Search for the cell housing the specified text and yield its (X, Y) center coordinate. 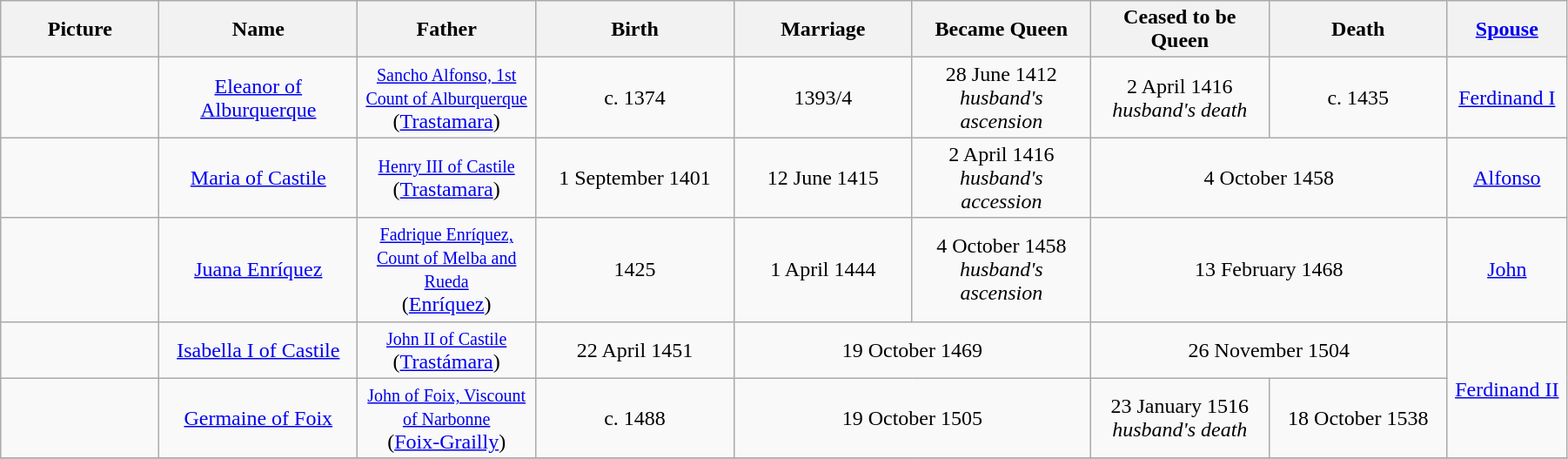
Eleanor of Alburquerque (258, 98)
c. 1374 (635, 98)
Fadrique Enríquez, Count of Melba and Rueda (Enríquez) (447, 270)
26 November 1504 (1269, 350)
Name (258, 30)
19 October 1469 (912, 350)
4 October 1458husband's ascension (1001, 270)
Alfonso (1507, 178)
2 April 1416husband's death (1180, 98)
23 January 1516husband's death (1180, 418)
1 April 1444 (823, 270)
28 June 1412husband's ascension (1001, 98)
Birth (635, 30)
Father (447, 30)
18 October 1538 (1357, 418)
Maria of Castile (258, 178)
Ferdinand I (1507, 98)
Isabella I of Castile (258, 350)
Death (1357, 30)
John II of Castile (Trastámara) (447, 350)
1425 (635, 270)
Juana Enríquez (258, 270)
John (1507, 270)
1 September 1401 (635, 178)
12 June 1415 (823, 178)
Henry III of Castile (Trastamara) (447, 178)
Germaine of Foix (258, 418)
1393/4 (823, 98)
13 February 1468 (1269, 270)
Became Queen (1001, 30)
Picture (80, 30)
4 October 1458 (1269, 178)
c. 1488 (635, 418)
22 April 1451 (635, 350)
c. 1435 (1357, 98)
Sancho Alfonso, 1st Count of Alburquerque (Trastamara) (447, 98)
Ceased to be Queen (1180, 30)
2 April 1416husband's accession (1001, 178)
Ferdinand II (1507, 390)
John of Foix, Viscount of Narbonne (Foix-Grailly) (447, 418)
Spouse (1507, 30)
19 October 1505 (912, 418)
Marriage (823, 30)
